Provide the (X, Y) coordinate of the cell's center where the given text is located.  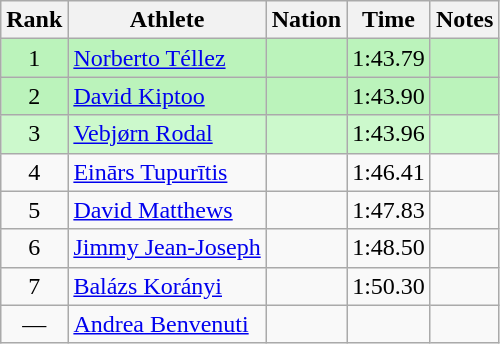
5 (34, 210)
— (34, 324)
Nation (306, 20)
Time (389, 20)
David Kiptoo (167, 96)
1:43.79 (389, 58)
1:50.30 (389, 286)
7 (34, 286)
1:47.83 (389, 210)
2 (34, 96)
Andrea Benvenuti (167, 324)
6 (34, 248)
1:46.41 (389, 172)
Athlete (167, 20)
David Matthews (167, 210)
Vebjørn Rodal (167, 134)
Einārs Tupurītis (167, 172)
Balázs Korányi (167, 286)
1 (34, 58)
3 (34, 134)
Jimmy Jean-Joseph (167, 248)
Notes (464, 20)
1:43.90 (389, 96)
Norberto Téllez (167, 58)
1:43.96 (389, 134)
Rank (34, 20)
1:48.50 (389, 248)
4 (34, 172)
